Return the [X, Y] coordinate for the center point of the cell that contains the specified text.  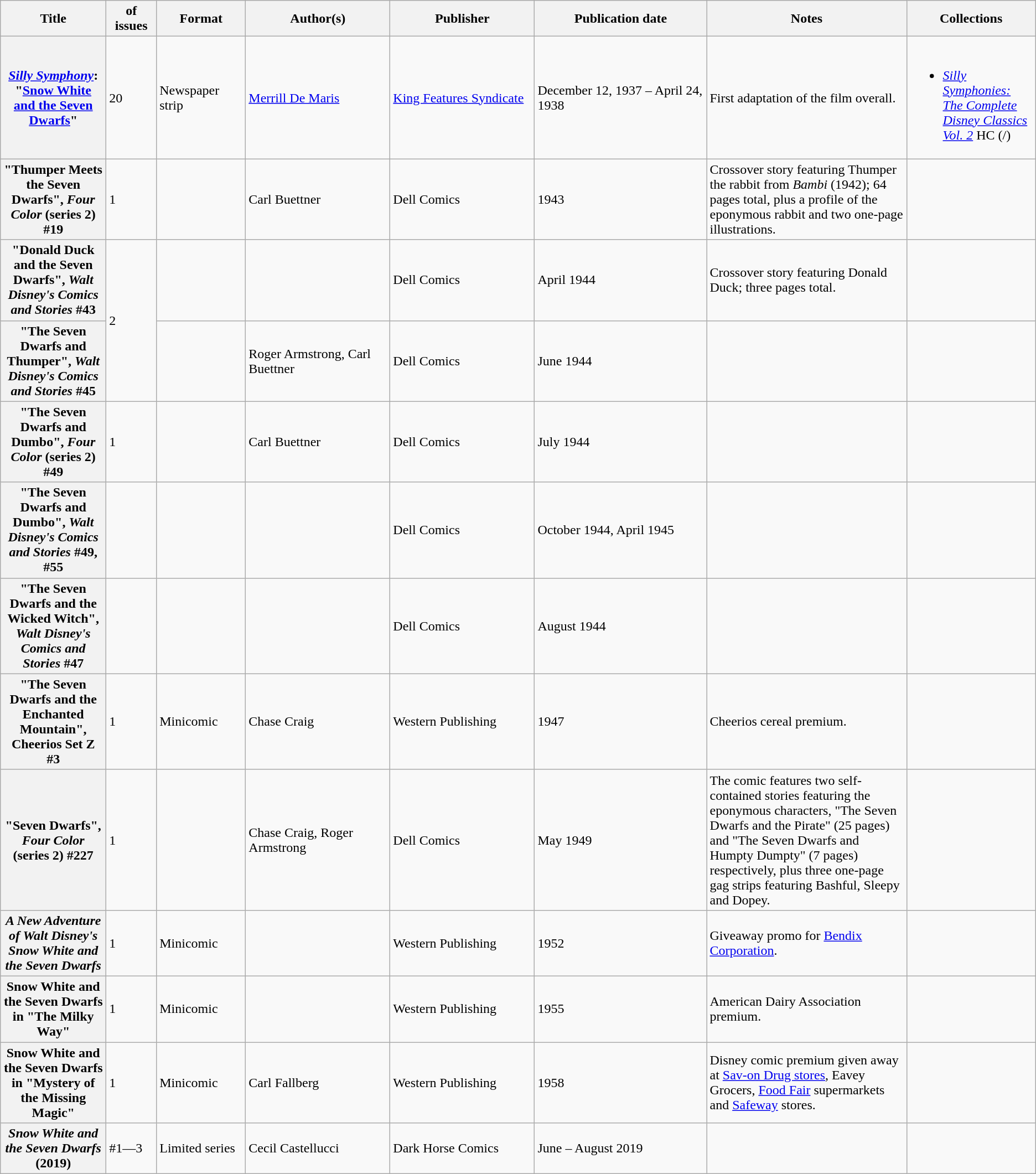
Author(s) [318, 19]
Roger Armstrong, Carl Buettner [318, 361]
Chase Craig, Roger Armstrong [318, 840]
Silly Symphony: "Snow White and the Seven Dwarfs" [53, 97]
October 1944, April 1945 [621, 530]
Disney comic premium given away at Sav-on Drug stores, Eavey Grocers, Food Fair supermarkets and Safeway stores. [807, 1082]
"Donald Duck and the Seven Dwarfs", Walt Disney's Comics and Stories #43 [53, 280]
June – August 2019 [621, 1149]
Snow White and the Seven Dwarfs (2019) [53, 1149]
Cheerios cereal premium. [807, 722]
"The Seven Dwarfs and Dumbo", Four Color (series 2) #49 [53, 442]
Publication date [621, 19]
1958 [621, 1082]
Title [53, 19]
December 12, 1937 – April 24, 1938 [621, 97]
Newspaper strip [201, 97]
August 1944 [621, 625]
Format [201, 19]
Publisher [463, 19]
Notes [807, 19]
Carl Fallberg [318, 1082]
Silly Symphonies: The Complete Disney Classics Vol. 2 HC (/) [971, 97]
Crossover story featuring Donald Duck; three pages total. [807, 280]
Cecil Castellucci [318, 1149]
#1—3 [132, 1149]
May 1949 [621, 840]
June 1944 [621, 361]
Merrill De Maris [318, 97]
1952 [621, 943]
Collections [971, 19]
"The Seven Dwarfs and the Wicked Witch", Walt Disney's Comics and Stories #47 [53, 625]
Snow White and the Seven Dwarfs in "Mystery of the Missing Magic" [53, 1082]
1947 [621, 722]
1955 [621, 1008]
April 1944 [621, 280]
Snow White and the Seven Dwarfs in "The Milky Way" [53, 1008]
"The Seven Dwarfs and Dumbo", Walt Disney's Comics and Stories #49, #55 [53, 530]
20 [132, 97]
American Dairy Association premium. [807, 1008]
A New Adventure of Walt Disney's Snow White and the Seven Dwarfs [53, 943]
"The Seven Dwarfs and the Enchanted Mountain", Cheerios Set Z #3 [53, 722]
Limited series [201, 1149]
of issues [132, 19]
"Thumper Meets the Seven Dwarfs", Four Color (series 2) #19 [53, 199]
"The Seven Dwarfs and Thumper", Walt Disney's Comics and Stories #45 [53, 361]
2 [132, 320]
"Seven Dwarfs", Four Color (series 2) #227 [53, 840]
Giveaway promo for Bendix Corporation. [807, 943]
King Features Syndicate [463, 97]
Dark Horse Comics [463, 1149]
1943 [621, 199]
Chase Craig [318, 722]
First adaptation of the film overall. [807, 97]
July 1944 [621, 442]
